Return the (x, y) coordinate for the center point of the cell that contains the specified text.  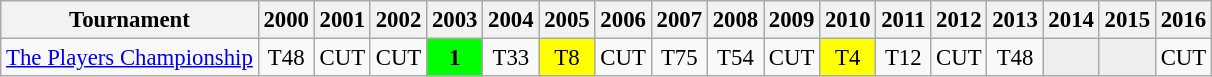
2004 (511, 20)
2012 (959, 20)
2011 (904, 20)
T75 (679, 58)
2013 (1015, 20)
1 (455, 58)
2005 (567, 20)
2009 (792, 20)
2006 (623, 20)
T33 (511, 58)
2015 (1127, 20)
The Players Championship (130, 58)
2016 (1183, 20)
2003 (455, 20)
2002 (398, 20)
Tournament (130, 20)
2001 (342, 20)
2010 (848, 20)
2007 (679, 20)
T8 (567, 58)
2008 (735, 20)
2000 (286, 20)
T54 (735, 58)
T12 (904, 58)
T4 (848, 58)
2014 (1071, 20)
